Capture the cell that displays the provided text and extract its (x, y) central coordinate. 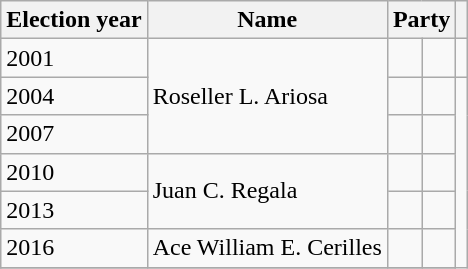
Name (267, 20)
Party (421, 20)
Election year (74, 20)
Juan C. Regala (267, 191)
2001 (74, 58)
2013 (74, 210)
2007 (74, 134)
Roseller L. Ariosa (267, 96)
2010 (74, 172)
2016 (74, 248)
Ace William E. Cerilles (267, 248)
2004 (74, 96)
